Detect which cell encompasses the target text, then output its [x, y] center coordinate. 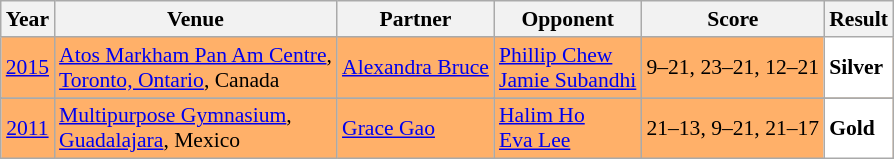
Opponent [568, 19]
Result [858, 19]
2011 [28, 128]
9–21, 23–21, 12–21 [732, 68]
Gold [858, 128]
Multipurpose Gymnasium,Guadalajara, Mexico [196, 128]
2015 [28, 68]
Silver [858, 68]
Score [732, 19]
Year [28, 19]
Alexandra Bruce [416, 68]
Partner [416, 19]
Grace Gao [416, 128]
21–13, 9–21, 21–17 [732, 128]
Halim Ho Eva Lee [568, 128]
Venue [196, 19]
Phillip Chew Jamie Subandhi [568, 68]
Atos Markham Pan Am Centre,Toronto, Ontario, Canada [196, 68]
